For the text-containing cell, return its midpoint in [x, y] coordinate format. 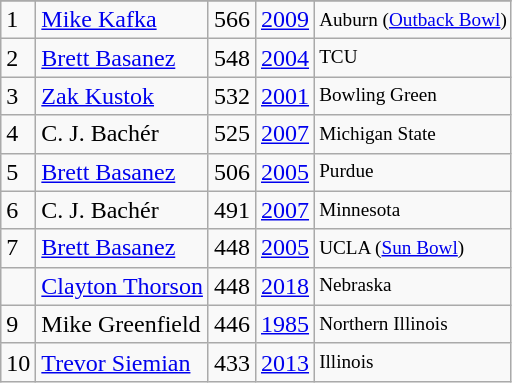
Zak Kustok [122, 96]
3 [18, 96]
2004 [284, 58]
491 [232, 210]
525 [232, 134]
446 [232, 324]
Michigan State [414, 134]
1985 [284, 324]
Bowling Green [414, 96]
2018 [284, 286]
5 [18, 172]
TCU [414, 58]
7 [18, 248]
Minnesota [414, 210]
Northern Illinois [414, 324]
9 [18, 324]
Auburn (Outback Bowl) [414, 20]
Illinois [414, 362]
2 [18, 58]
506 [232, 172]
532 [232, 96]
Clayton Thorson [122, 286]
Mike Kafka [122, 20]
Mike Greenfield [122, 324]
Purdue [414, 172]
2009 [284, 20]
2001 [284, 96]
433 [232, 362]
548 [232, 58]
10 [18, 362]
Nebraska [414, 286]
2013 [284, 362]
6 [18, 210]
UCLA (Sun Bowl) [414, 248]
1 [18, 20]
4 [18, 134]
566 [232, 20]
Trevor Siemian [122, 362]
